Return (X, Y) of the center of cell containing provided text 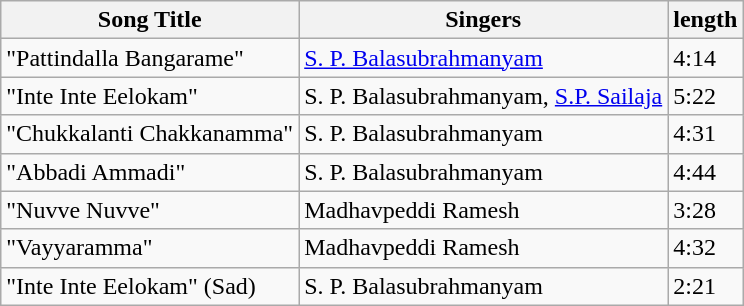
5:22 (706, 96)
"Vayyaramma" (150, 248)
"Pattindalla Bangarame" (150, 58)
"Inte Inte Eelokam" (150, 96)
length (706, 20)
4:14 (706, 58)
4:32 (706, 248)
"Chukkalanti Chakkanamma" (150, 134)
4:44 (706, 172)
4:31 (706, 134)
"Inte Inte Eelokam" (Sad) (150, 286)
"Abbadi Ammadi" (150, 172)
"Nuvve Nuvve" (150, 210)
2:21 (706, 286)
S. P. Balasubrahmanyam, S.P. Sailaja (484, 96)
3:28 (706, 210)
Singers (484, 20)
Song Title (150, 20)
